Extract the (X, Y) coordinate from the center of the cell holding the provided text.  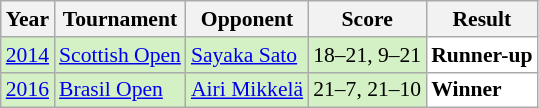
Result (482, 19)
Year (28, 19)
Runner-up (482, 55)
2016 (28, 90)
Score (367, 19)
2014 (28, 55)
Tournament (120, 19)
21–7, 21–10 (367, 90)
18–21, 9–21 (367, 55)
Sayaka Sato (247, 55)
Brasil Open (120, 90)
Scottish Open (120, 55)
Opponent (247, 19)
Winner (482, 90)
Airi Mikkelä (247, 90)
